Locate the cell with the specified text and output its [X, Y] center coordinate. 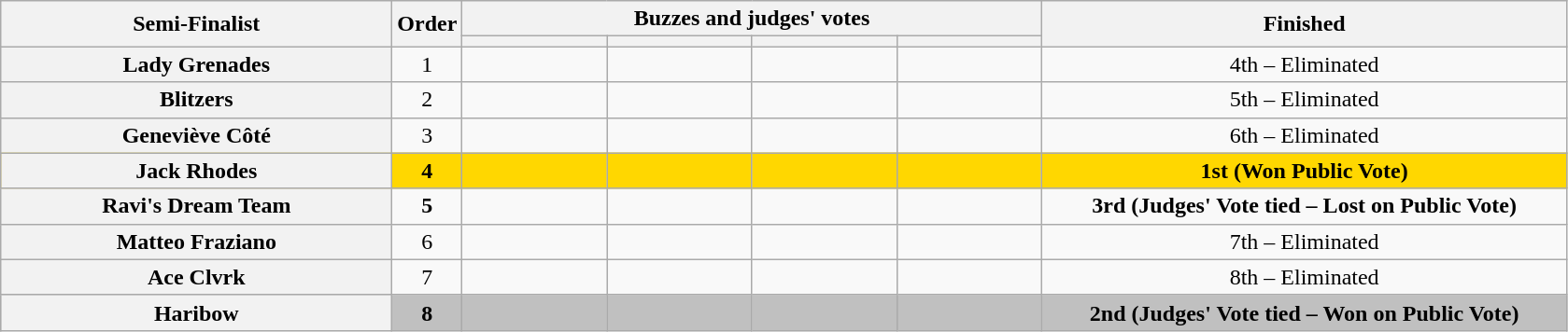
Haribow [196, 312]
Jack Rhodes [196, 171]
3rd (Judges' Vote tied – Lost on Public Vote) [1304, 206]
3 [428, 135]
6th – Eliminated [1304, 135]
Ravi's Dream Team [196, 206]
Lady Grenades [196, 64]
Buzzes and judges' votes [752, 19]
Finished [1304, 24]
Blitzers [196, 100]
8 [428, 312]
5th – Eliminated [1304, 100]
Matteo Fraziano [196, 242]
Ace Clvrk [196, 277]
2nd (Judges' Vote tied – Won on Public Vote) [1304, 312]
Semi-Finalist [196, 24]
1 [428, 64]
5 [428, 206]
Order [428, 24]
2 [428, 100]
4 [428, 171]
7 [428, 277]
6 [428, 242]
Geneviève Côté [196, 135]
7th – Eliminated [1304, 242]
1st (Won Public Vote) [1304, 171]
8th – Eliminated [1304, 277]
4th – Eliminated [1304, 64]
